Detect which cell encompasses the target text, then output its [X, Y] center coordinate. 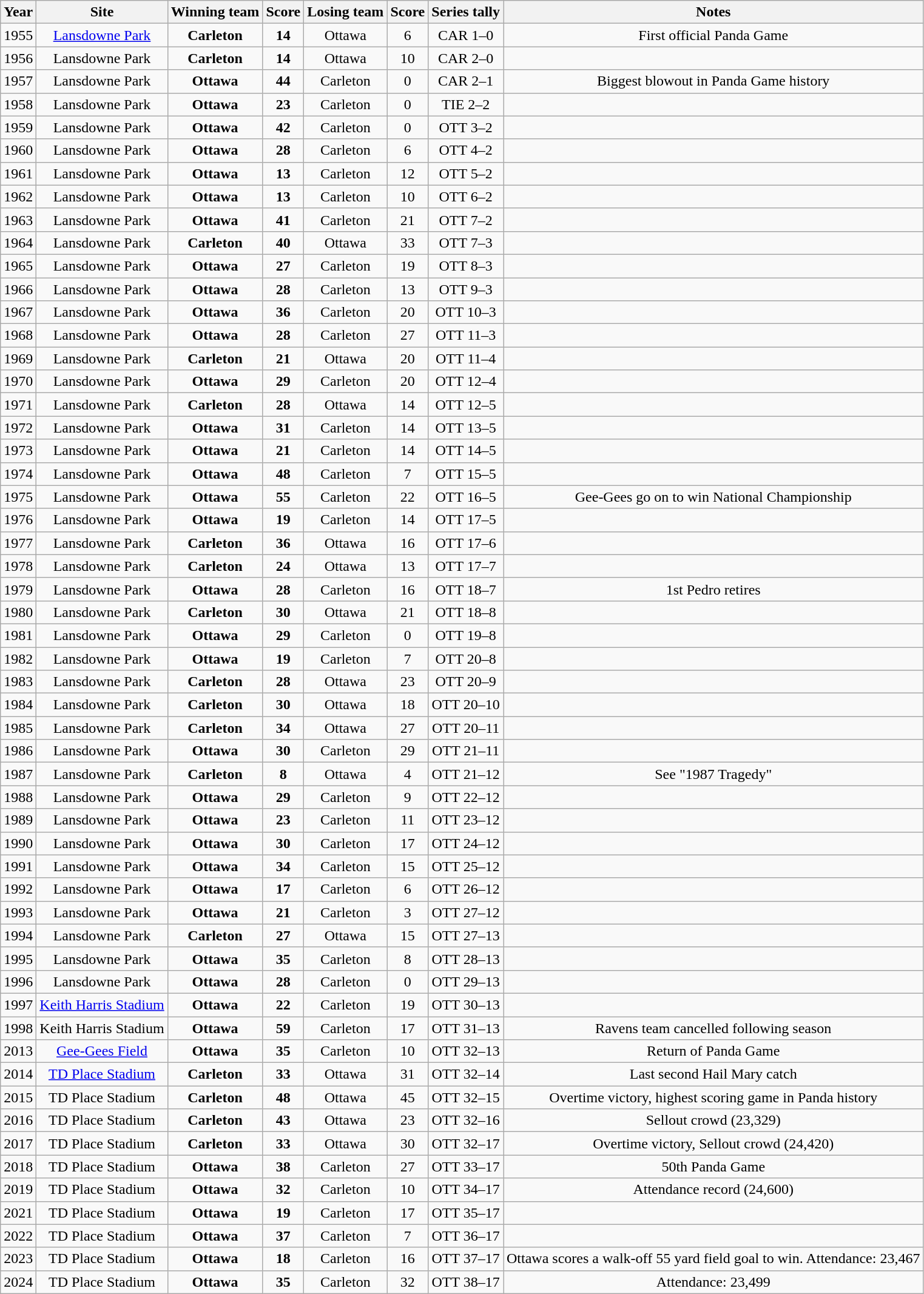
1956 [18, 58]
41 [283, 220]
1984 [18, 705]
1998 [18, 1028]
1965 [18, 266]
1987 [18, 774]
2022 [18, 1236]
OTT 16–5 [466, 497]
2016 [18, 1120]
OTT 23–12 [466, 820]
12 [408, 174]
Losing team [346, 12]
1988 [18, 797]
OTT 24–12 [466, 843]
1977 [18, 543]
Site [102, 12]
2017 [18, 1144]
OTT 17–7 [466, 566]
OTT 32–13 [466, 1051]
Attendance: 23,499 [713, 1282]
2015 [18, 1097]
2019 [18, 1190]
38 [283, 1167]
1967 [18, 312]
3 [408, 912]
2023 [18, 1259]
OTT 11–4 [466, 359]
OTT 12–4 [466, 382]
Notes [713, 12]
1985 [18, 728]
TIE 2–2 [466, 104]
OTT 21–11 [466, 751]
CAR 2–0 [466, 58]
24 [283, 566]
Year [18, 12]
OTT 38–17 [466, 1282]
OTT 35–17 [466, 1213]
2024 [18, 1282]
Ravens team cancelled following season [713, 1028]
44 [283, 81]
2013 [18, 1051]
OTT 32–14 [466, 1074]
OTT 18–7 [466, 589]
37 [283, 1236]
CAR 1–0 [466, 35]
2021 [18, 1213]
OTT 14–5 [466, 451]
1968 [18, 335]
OTT 3–2 [466, 127]
1970 [18, 382]
Gee-Gees Field [102, 1051]
59 [283, 1028]
OTT 6–2 [466, 197]
55 [283, 497]
1976 [18, 520]
1979 [18, 589]
1986 [18, 751]
1975 [18, 497]
OTT 4–2 [466, 150]
Last second Hail Mary catch [713, 1074]
1994 [18, 935]
OTT 27–13 [466, 935]
1978 [18, 566]
50th Panda Game [713, 1167]
1961 [18, 174]
OTT 20–8 [466, 658]
1957 [18, 81]
OTT 34–17 [466, 1190]
1989 [18, 820]
OTT 21–12 [466, 774]
1982 [18, 658]
40 [283, 243]
OTT 32–17 [466, 1144]
45 [408, 1097]
1993 [18, 912]
1974 [18, 474]
1991 [18, 866]
1981 [18, 635]
1960 [18, 150]
OTT 31–13 [466, 1028]
1980 [18, 612]
OTT 30–13 [466, 1005]
Sellout crowd (23,329) [713, 1120]
1964 [18, 243]
OTT 33–17 [466, 1167]
1971 [18, 405]
OTT 20–9 [466, 682]
1995 [18, 959]
1983 [18, 682]
CAR 2–1 [466, 81]
2018 [18, 1167]
1972 [18, 428]
OTT 20–11 [466, 728]
9 [408, 797]
OTT 29–13 [466, 982]
OTT 7–3 [466, 243]
Attendance record (24,600) [713, 1190]
OTT 18–8 [466, 612]
1996 [18, 982]
Winning team [215, 12]
Overtime victory, highest scoring game in Panda history [713, 1097]
OTT 32–16 [466, 1120]
Overtime victory, Sellout crowd (24,420) [713, 1144]
1992 [18, 889]
OTT 19–8 [466, 635]
Ottawa scores a walk-off 55 yard field goal to win. Attendance: 23,467 [713, 1259]
OTT 28–13 [466, 959]
OTT 8–3 [466, 266]
1990 [18, 843]
11 [408, 820]
1st Pedro retires [713, 589]
1966 [18, 289]
OTT 12–5 [466, 405]
OTT 36–17 [466, 1236]
OTT 5–2 [466, 174]
1955 [18, 35]
OTT 25–12 [466, 866]
1997 [18, 1005]
2014 [18, 1074]
1958 [18, 104]
OTT 17–5 [466, 520]
OTT 13–5 [466, 428]
First official Panda Game [713, 35]
1969 [18, 359]
1962 [18, 197]
OTT 10–3 [466, 312]
OTT 32–15 [466, 1097]
Series tally [466, 12]
OTT 22–12 [466, 797]
OTT 37–17 [466, 1259]
4 [408, 774]
OTT 17–6 [466, 543]
OTT 11–3 [466, 335]
43 [283, 1120]
OTT 15–5 [466, 474]
1973 [18, 451]
1959 [18, 127]
OTT 7–2 [466, 220]
42 [283, 127]
OTT 27–12 [466, 912]
OTT 9–3 [466, 289]
1963 [18, 220]
Biggest blowout in Panda Game history [713, 81]
OTT 20–10 [466, 705]
Gee-Gees go on to win National Championship [713, 497]
See "1987 Tragedy" [713, 774]
OTT 26–12 [466, 889]
Return of Panda Game [713, 1051]
